Identify which cell holds the provided text, then report its (x, y) central coordinate. 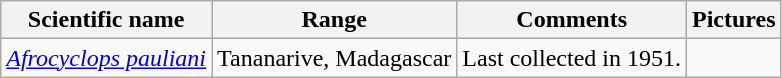
Last collected in 1951. (572, 58)
Afrocyclops pauliani (106, 58)
Scientific name (106, 20)
Comments (572, 20)
Tananarive, Madagascar (334, 58)
Range (334, 20)
Pictures (734, 20)
